Search for the cell housing the specified text and yield its (X, Y) center coordinate. 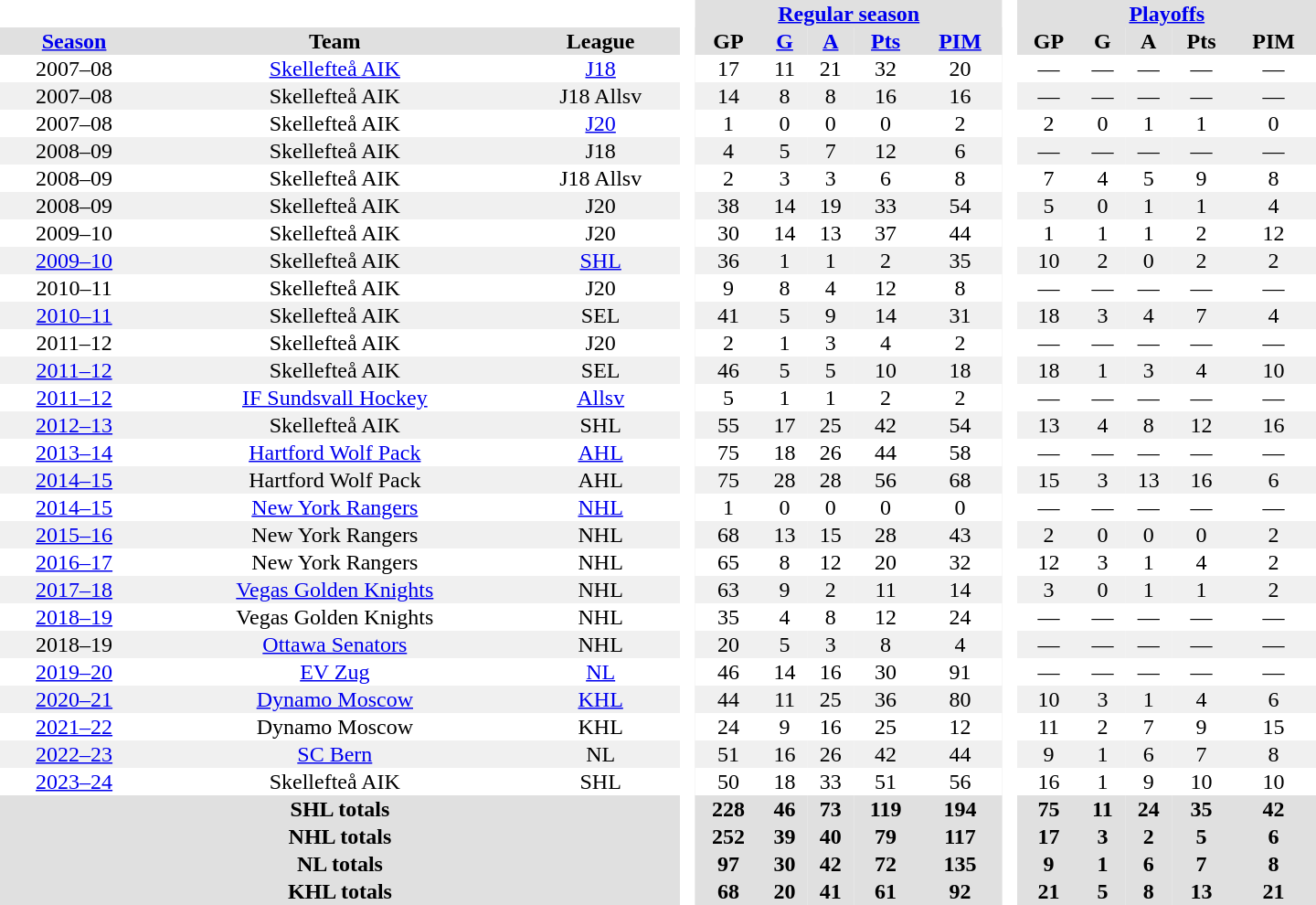
Playoffs (1167, 14)
2015–16 (74, 535)
58 (960, 452)
43 (960, 535)
50 (729, 782)
EV Zug (334, 672)
37 (886, 233)
2021–22 (74, 727)
73 (831, 809)
79 (886, 836)
SHL totals (340, 809)
194 (960, 809)
NHL totals (340, 836)
228 (729, 809)
KHL totals (340, 891)
NL totals (340, 864)
91 (960, 672)
2022–23 (74, 754)
Team (334, 41)
135 (960, 864)
League (600, 41)
2023–24 (74, 782)
19 (831, 206)
2019–20 (74, 672)
Regular season (849, 14)
92 (960, 891)
31 (960, 315)
61 (886, 891)
2017–18 (74, 590)
Allsv (600, 398)
72 (886, 864)
2020–21 (74, 699)
39 (784, 836)
SC Bern (334, 754)
119 (886, 809)
IF Sundsvall Hockey (334, 398)
38 (729, 206)
55 (729, 425)
Season (74, 41)
63 (729, 590)
252 (729, 836)
2016–17 (74, 562)
40 (831, 836)
2012–13 (74, 425)
80 (960, 699)
65 (729, 562)
Ottawa Senators (334, 644)
2013–14 (74, 452)
97 (729, 864)
117 (960, 836)
